Output the (x, y) coordinate of the center of the cell containing the given text.  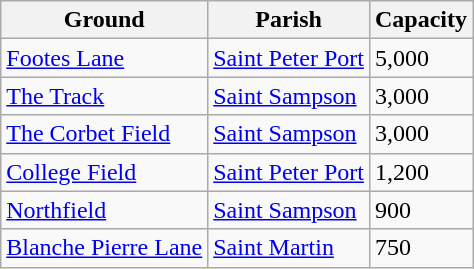
750 (420, 248)
College Field (104, 172)
900 (420, 210)
The Corbet Field (104, 134)
Capacity (420, 20)
Northfield (104, 210)
Saint Martin (289, 248)
1,200 (420, 172)
5,000 (420, 58)
Blanche Pierre Lane (104, 248)
The Track (104, 96)
Parish (289, 20)
Footes Lane (104, 58)
Ground (104, 20)
